Pinpoint the cell where the given text exists, returning its [x, y] midpoint coordinate. 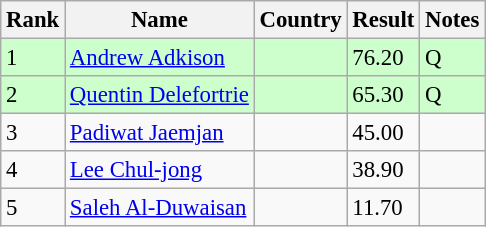
65.30 [384, 95]
11.70 [384, 208]
2 [33, 95]
45.00 [384, 133]
Lee Chul-jong [160, 170]
5 [33, 208]
Country [300, 20]
Result [384, 20]
76.20 [384, 58]
1 [33, 58]
Rank [33, 20]
Notes [452, 20]
38.90 [384, 170]
Quentin Delefortrie [160, 95]
Padiwat Jaemjan [160, 133]
Saleh Al-Duwaisan [160, 208]
4 [33, 170]
3 [33, 133]
Name [160, 20]
Andrew Adkison [160, 58]
